Find where the given text appears and provide that cell's center as (x, y) coordinate. 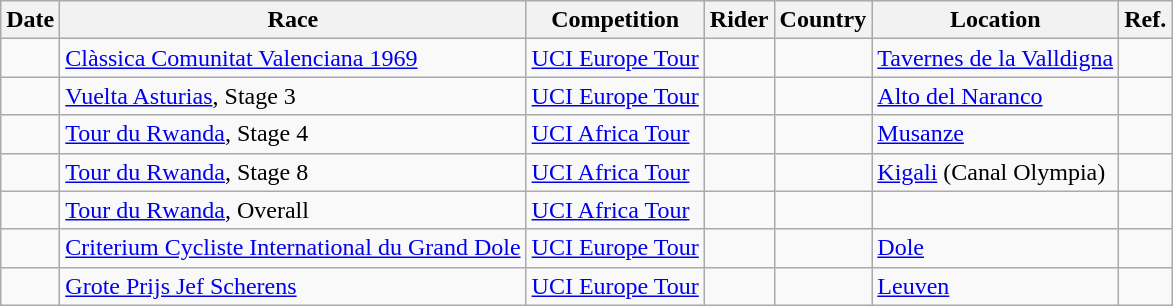
Tour du Rwanda, Overall (293, 210)
Alto del Naranco (996, 96)
Tour du Rwanda, Stage 8 (293, 172)
Date (30, 20)
Grote Prijs Jef Scherens (293, 286)
Kigali (Canal Olympia) (996, 172)
Competition (615, 20)
Musanze (996, 134)
Location (996, 20)
Race (293, 20)
Rider (739, 20)
Ref. (1146, 20)
Leuven (996, 286)
Clàssica Comunitat Valenciana 1969 (293, 58)
Tavernes de la Valldigna (996, 58)
Country (823, 20)
Vuelta Asturias, Stage 3 (293, 96)
Criterium Cycliste International du Grand Dole (293, 248)
Tour du Rwanda, Stage 4 (293, 134)
Dole (996, 248)
